Determine the [x, y] coordinate at the center of the cell enclosing the given text.  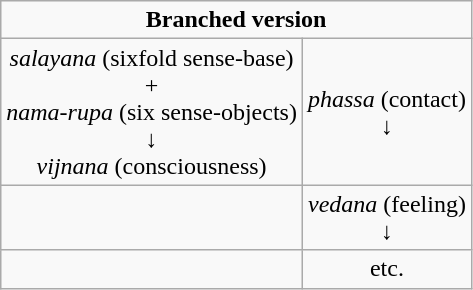
etc. [386, 269]
salayana (sixfold sense-base)+nama-rupa (six sense-objects)↓vijnana (consciousness) [152, 112]
phassa (contact)↓ [386, 112]
vedana (feeling)↓ [386, 218]
Branched version [236, 20]
